For the text-containing cell, return its midpoint in [x, y] coordinate format. 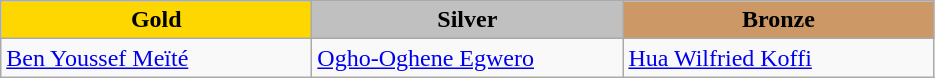
Ogho-Oghene Egwero [468, 58]
Silver [468, 20]
Ben Youssef Meïté [156, 58]
Hua Wilfried Koffi [778, 58]
Gold [156, 20]
Bronze [778, 20]
